Capture the cell that displays the provided text and extract its (x, y) central coordinate. 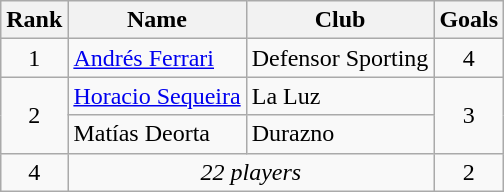
3 (469, 115)
Club (340, 20)
La Luz (340, 96)
Goals (469, 20)
Durazno (340, 134)
Andrés Ferrari (157, 58)
Name (157, 20)
Matías Deorta (157, 134)
Defensor Sporting (340, 58)
22 players (251, 172)
1 (34, 58)
Horacio Sequeira (157, 96)
Rank (34, 20)
